Identify which cell holds the provided text, then report its [x, y] central coordinate. 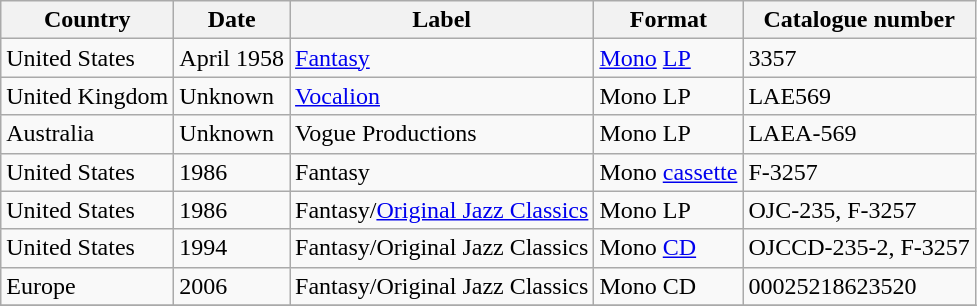
Vocalion [442, 96]
OJCCD-235-2, F-3257 [859, 248]
Format [668, 20]
Europe [88, 286]
Australia [88, 134]
00025218623520 [859, 286]
Catalogue number [859, 20]
Mono cassette [668, 172]
2006 [232, 286]
April 1958 [232, 58]
United Kingdom [88, 96]
LAEA-569 [859, 134]
Vogue Productions [442, 134]
Date [232, 20]
Label [442, 20]
LAE569 [859, 96]
OJC-235, F-3257 [859, 210]
Country [88, 20]
F-3257 [859, 172]
3357 [859, 58]
1994 [232, 248]
